Find where the given text appears and provide that cell's center as (x, y) coordinate. 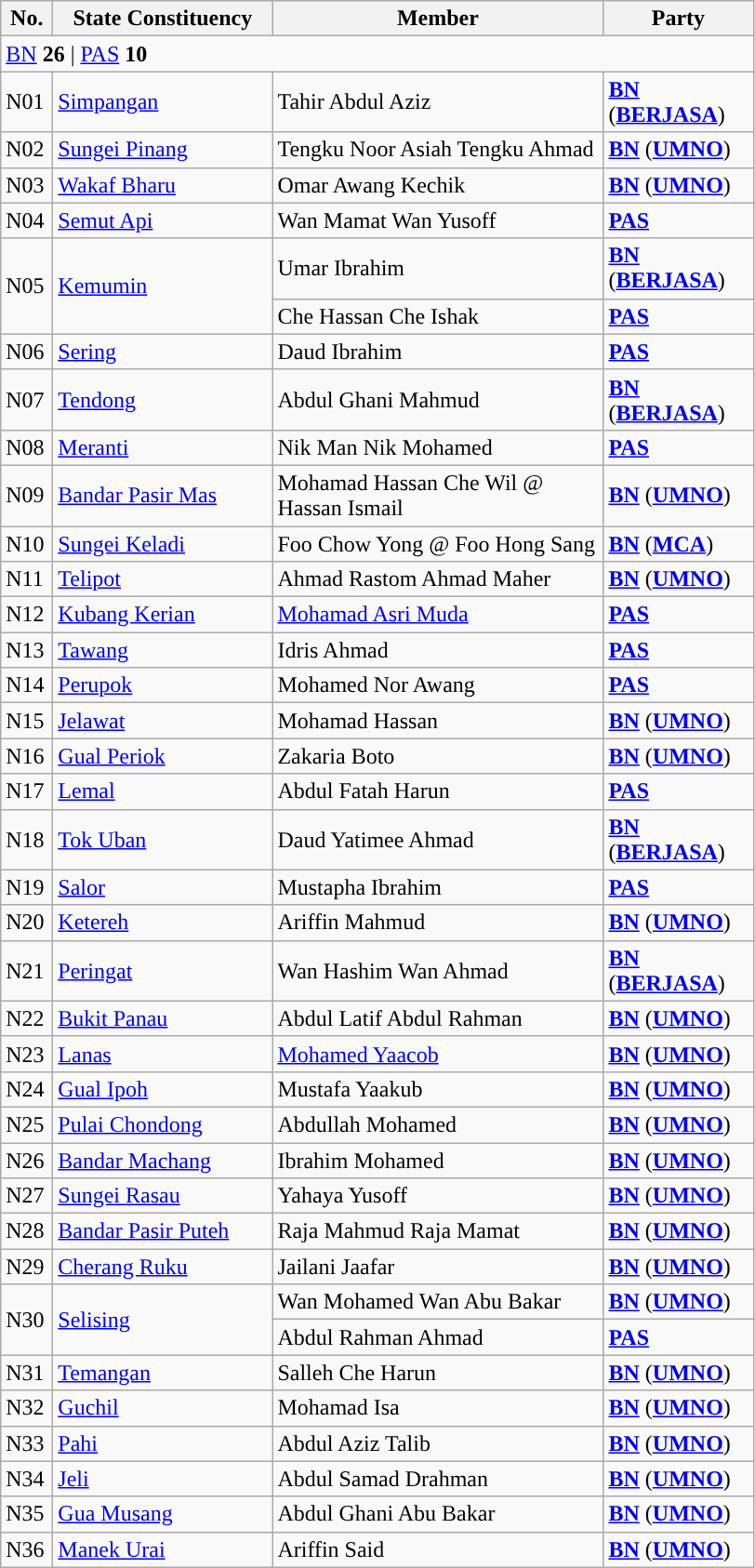
Mohamad Isa (438, 1408)
Tawang (163, 650)
N07 (27, 400)
N30 (27, 1320)
Wan Mamat Wan Yusoff (438, 220)
Temangan (163, 1373)
N02 (27, 150)
N13 (27, 650)
Foo Chow Yong @ Foo Hong Sang (438, 544)
Lanas (163, 1054)
N28 (27, 1231)
Guchil (163, 1408)
Tengku Noor Asiah Tengku Ahmad (438, 150)
N01 (27, 102)
Perupok (163, 685)
Yahaya Yusoff (438, 1196)
Ariffin Mahmud (438, 923)
N33 (27, 1443)
Salleh Che Harun (438, 1373)
Abdul Ghani Mahmud (438, 400)
N31 (27, 1373)
Lemal (163, 791)
Peringat (163, 971)
Ibrahim Mohamed (438, 1160)
N11 (27, 579)
Meranti (163, 447)
Kemumin (163, 286)
Jailani Jaafar (438, 1267)
Idris Ahmad (438, 650)
N14 (27, 685)
BN (MCA) (679, 544)
Mohamed Yaacob (438, 1054)
N17 (27, 791)
Mustafa Yaakub (438, 1089)
Bandar Machang (163, 1160)
Selising (163, 1320)
Abdul Fatah Harun (438, 791)
Gual Ipoh (163, 1089)
Omar Awang Kechik (438, 185)
Abdul Latif Abdul Rahman (438, 1018)
Bandar Pasir Mas (163, 495)
N36 (27, 1549)
Mohamed Nor Awang (438, 685)
N25 (27, 1124)
Jelawat (163, 721)
Abdul Ghani Abu Bakar (438, 1514)
No. (27, 19)
Gual Periok (163, 756)
Salor (163, 887)
Wakaf Bharu (163, 185)
N23 (27, 1054)
Zakaria Boto (438, 756)
N12 (27, 615)
Pulai Chondong (163, 1124)
Party (679, 19)
Manek Urai (163, 1549)
N10 (27, 544)
Ahmad Rastom Ahmad Maher (438, 579)
N19 (27, 887)
Ketereh (163, 923)
N09 (27, 495)
Abdul Rahman Ahmad (438, 1337)
Mohamad Asri Muda (438, 615)
Daud Yatimee Ahmad (438, 839)
N03 (27, 185)
N05 (27, 286)
N35 (27, 1514)
BN 26 | PAS 10 (377, 54)
Abdullah Mohamed (438, 1124)
N29 (27, 1267)
N26 (27, 1160)
N08 (27, 447)
Tahir Abdul Aziz (438, 102)
Umar Ibrahim (438, 268)
Telipot (163, 579)
Abdul Samad Drahman (438, 1479)
N06 (27, 352)
Jeli (163, 1479)
N04 (27, 220)
State Constituency (163, 19)
Mohamad Hassan (438, 721)
Wan Hashim Wan Ahmad (438, 971)
Pahi (163, 1443)
Kubang Kerian (163, 615)
Tok Uban (163, 839)
N20 (27, 923)
N15 (27, 721)
N22 (27, 1018)
Simpangan (163, 102)
Che Hassan Che Ishak (438, 316)
Sungei Rasau (163, 1196)
Mohamad Hassan Che Wil @ Hassan Ismail (438, 495)
Tendong (163, 400)
Bandar Pasir Puteh (163, 1231)
Cherang Ruku (163, 1267)
Member (438, 19)
Wan Mohamed Wan Abu Bakar (438, 1302)
Sering (163, 352)
N32 (27, 1408)
Abdul Aziz Talib (438, 1443)
N18 (27, 839)
Semut Api (163, 220)
N24 (27, 1089)
Bukit Panau (163, 1018)
Daud Ibrahim (438, 352)
Ariffin Said (438, 1549)
N16 (27, 756)
N27 (27, 1196)
Sungei Pinang (163, 150)
N21 (27, 971)
Gua Musang (163, 1514)
N34 (27, 1479)
Sungei Keladi (163, 544)
Nik Man Nik Mohamed (438, 447)
Raja Mahmud Raja Mamat (438, 1231)
Mustapha Ibrahim (438, 887)
